Return [x, y] of the center of cell containing provided text 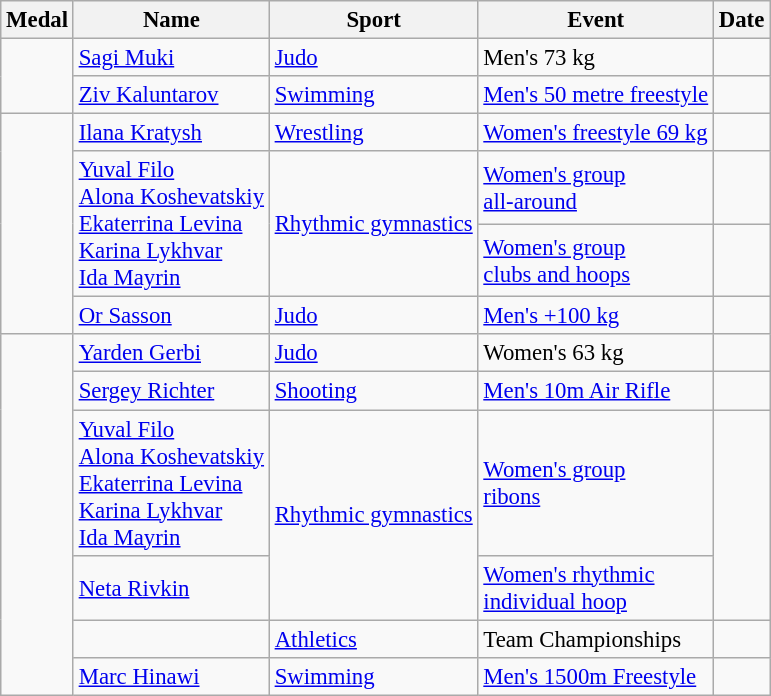
Shooting [374, 391]
Sport [374, 20]
Women's groupclubs and hoops [596, 260]
Sergey Richter [171, 391]
Date [741, 20]
Men's 50 metre freestyle [596, 95]
Women's freestyle 69 kg [596, 133]
Yarden Gerbi [171, 353]
Wrestling [374, 133]
Medal [38, 20]
Neta Rivkin [171, 588]
Men's +100 kg [596, 316]
Name [171, 20]
Women's groupall-around [596, 188]
Ilana Kratysh [171, 133]
Men's 73 kg [596, 58]
Women's 63 kg [596, 353]
Women's rhythmicindividual hoop [596, 588]
Men's 1500m Freestyle [596, 676]
Or Sasson [171, 316]
Marc Hinawi [171, 676]
Athletics [374, 639]
Women's groupribons [596, 483]
Ziv Kaluntarov [171, 95]
Sagi Muki [171, 58]
Event [596, 20]
Team Championships [596, 639]
Men's 10m Air Rifle [596, 391]
